Determine the (x, y) coordinate at the center of the cell enclosing the given text.  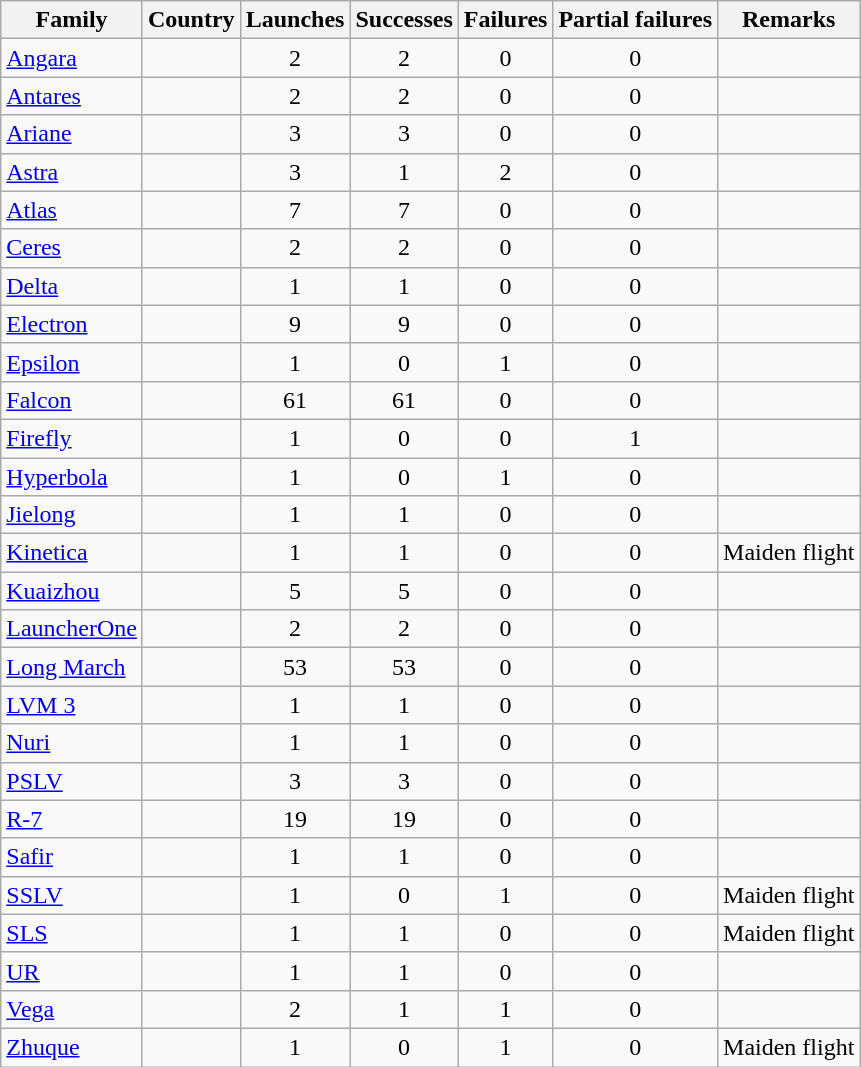
Kinetica (72, 553)
Jielong (72, 515)
Country (191, 20)
SLS (72, 933)
Hyperbola (72, 477)
Epsilon (72, 362)
Delta (72, 286)
LauncherOne (72, 629)
Failures (506, 20)
Angara (72, 58)
Nuri (72, 743)
Antares (72, 96)
UR (72, 971)
Ariane (72, 134)
Safir (72, 857)
Vega (72, 1009)
Remarks (789, 20)
Atlas (72, 210)
Firefly (72, 438)
LVM 3 (72, 705)
Kuaizhou (72, 591)
Family (72, 20)
Long March (72, 667)
Electron (72, 324)
PSLV (72, 781)
Zhuque (72, 1047)
Astra (72, 172)
Falcon (72, 400)
Successes (404, 20)
Launches (295, 20)
R-7 (72, 819)
SSLV (72, 895)
Partial failures (636, 20)
Ceres (72, 248)
